Detect which cell encompasses the target text, then output its (X, Y) center coordinate. 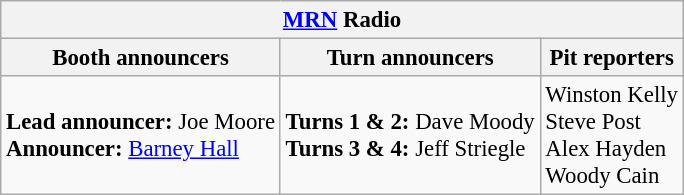
Turn announcers (410, 58)
Turns 1 & 2: Dave MoodyTurns 3 & 4: Jeff Striegle (410, 136)
Booth announcers (141, 58)
Pit reporters (612, 58)
Lead announcer: Joe MooreAnnouncer: Barney Hall (141, 136)
Winston KellySteve PostAlex HaydenWoody Cain (612, 136)
MRN Radio (342, 20)
